Detect which cell encompasses the target text, then output its [x, y] center coordinate. 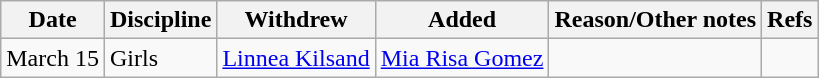
Discipline [160, 20]
Girls [160, 58]
Added [462, 20]
Refs [790, 20]
Date [53, 20]
Mia Risa Gomez [462, 58]
March 15 [53, 58]
Withdrew [296, 20]
Linnea Kilsand [296, 58]
Reason/Other notes [656, 20]
